Find where the given text appears and provide that cell's center as (X, Y) coordinate. 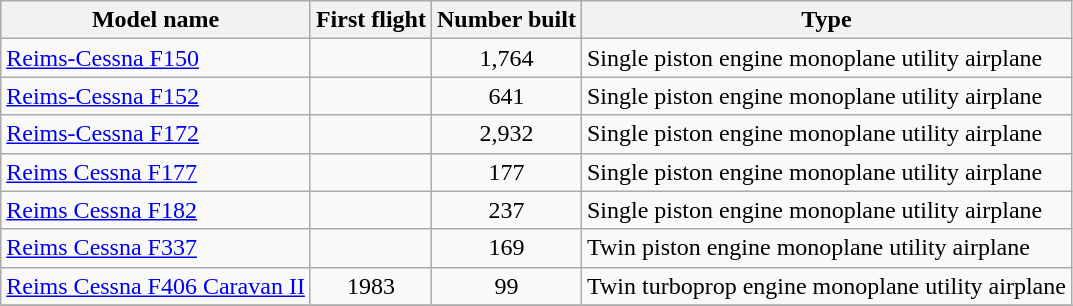
177 (506, 172)
Twin piston engine monoplane utility airplane (826, 248)
First flight (370, 20)
Reims-Cessna F172 (156, 134)
2,932 (506, 134)
Model name (156, 20)
Reims-Cessna F152 (156, 96)
99 (506, 286)
169 (506, 248)
Reims Cessna F406 Caravan II (156, 286)
1983 (370, 286)
Twin turboprop engine monoplane utility airplane (826, 286)
Type (826, 20)
Reims-Cessna F150 (156, 58)
Number built (506, 20)
237 (506, 210)
Reims Cessna F182 (156, 210)
641 (506, 96)
Reims Cessna F337 (156, 248)
1,764 (506, 58)
Reims Cessna F177 (156, 172)
